Search for the cell housing the specified text and yield its [X, Y] center coordinate. 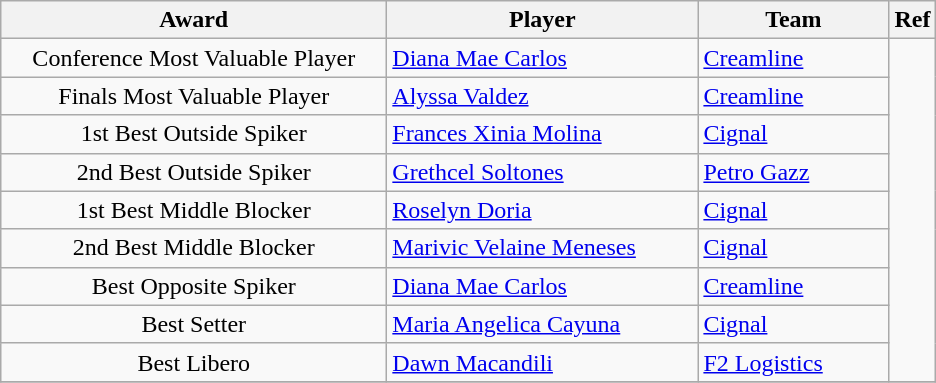
2nd Best Outside Spiker [194, 172]
F2 Logistics [794, 362]
Marivic Velaine Meneses [542, 248]
Player [542, 20]
Team [794, 20]
Conference Most Valuable Player [194, 58]
Roselyn Doria [542, 210]
Alyssa Valdez [542, 96]
Petro Gazz [794, 172]
Ref [912, 20]
Best Setter [194, 324]
Award [194, 20]
1st Best Middle Blocker [194, 210]
Best Libero [194, 362]
1st Best Outside Spiker [194, 134]
Finals Most Valuable Player [194, 96]
2nd Best Middle Blocker [194, 248]
Grethcel Soltones [542, 172]
Maria Angelica Cayuna [542, 324]
Dawn Macandili [542, 362]
Best Opposite Spiker [194, 286]
Frances Xinia Molina [542, 134]
